Find where the given text appears and provide that cell's center as [x, y] coordinate. 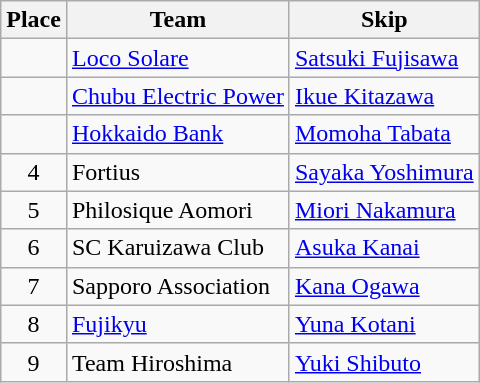
Chubu Electric Power [178, 96]
6 [34, 248]
8 [34, 324]
Philosique Aomori [178, 210]
Yuki Shibuto [384, 362]
SC Karuizawa Club [178, 248]
Sayaka Yoshimura [384, 172]
Ikue Kitazawa [384, 96]
5 [34, 210]
Satsuki Fujisawa [384, 58]
Fortius [178, 172]
Skip [384, 20]
Kana Ogawa [384, 286]
Hokkaido Bank [178, 134]
Place [34, 20]
4 [34, 172]
Sapporo Association [178, 286]
Momoha Tabata [384, 134]
7 [34, 286]
Asuka Kanai [384, 248]
Team Hiroshima [178, 362]
Yuna Kotani [384, 324]
9 [34, 362]
Fujikyu [178, 324]
Loco Solare [178, 58]
Miori Nakamura [384, 210]
Team [178, 20]
